Determine the [X, Y] coordinate at the center of the cell enclosing the given text.  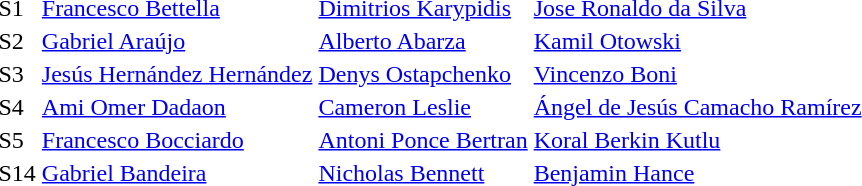
Jesús Hernández Hernández [177, 74]
Ami Omer Dadaon [177, 107]
Alberto Abarza [423, 41]
Gabriel Araújo [177, 41]
Antoni Ponce Bertran [423, 140]
Denys Ostapchenko [423, 74]
Cameron Leslie [423, 107]
Francesco Bocciardo [177, 140]
